Return the [x, y] coordinate for the center point of the cell that contains the specified text.  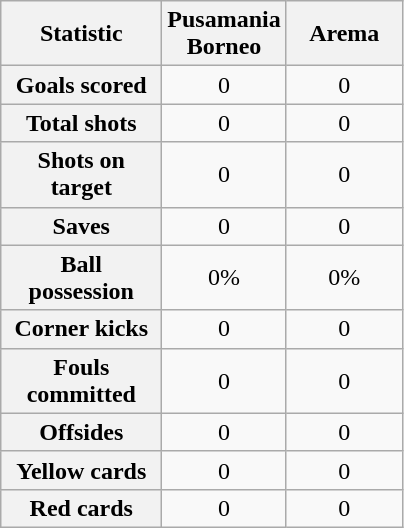
Total shots [82, 123]
Pusamania Borneo [224, 34]
Goals scored [82, 85]
Corner kicks [82, 329]
Arema [344, 34]
Red cards [82, 508]
Saves [82, 226]
Statistic [82, 34]
Shots on target [82, 174]
Ball possession [82, 278]
Fouls committed [82, 380]
Offsides [82, 432]
Yellow cards [82, 470]
